From the cell containing the given text, extract its center point as (X, Y) coordinate. 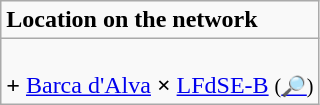
+ Barca d'Alva × LFdSE-B (🔎) (160, 72)
Location on the network (160, 20)
